Return the [X, Y] coordinate for the center point of the cell that contains the specified text.  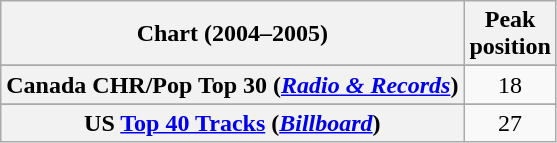
US Top 40 Tracks (Billboard) [232, 123]
Chart (2004–2005) [232, 34]
Peakposition [510, 34]
18 [510, 85]
Canada CHR/Pop Top 30 (Radio & Records) [232, 85]
27 [510, 123]
